Return the [x, y] coordinate for the center point of the cell that contains the specified text.  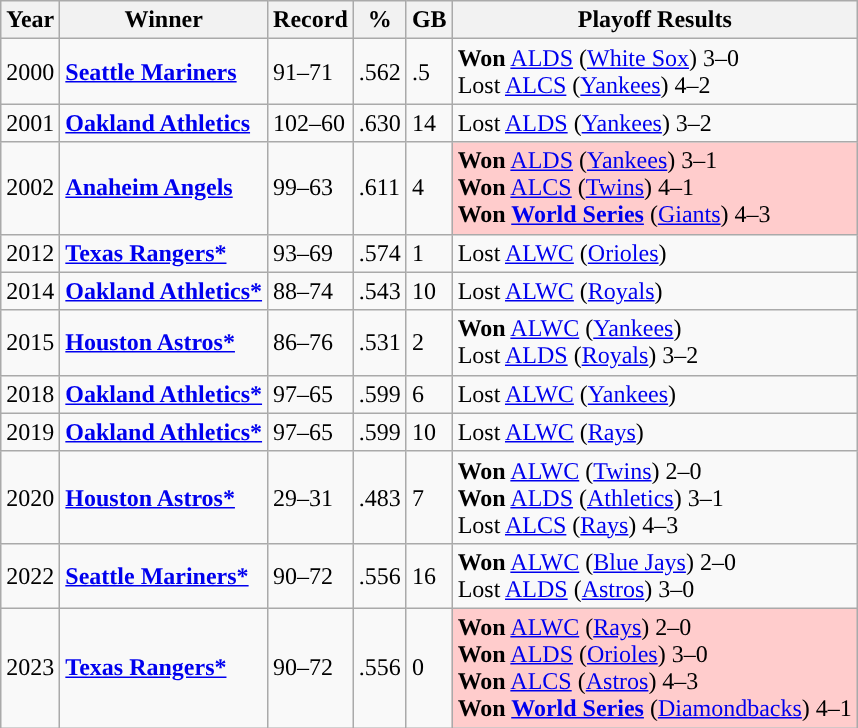
86–76 [311, 342]
2012 [30, 253]
.574 [380, 253]
2000 [30, 72]
.543 [380, 291]
2020 [30, 497]
Oakland Athletics [164, 123]
Lost ALWC (Yankees) [654, 394]
Won ALWC (Twins) 2–0Won ALDS (Athletics) 3–1Lost ALCS (Rays) 4–3 [654, 497]
.5 [429, 72]
Playoff Results [654, 20]
16 [429, 576]
.531 [380, 342]
Winner [164, 20]
102–60 [311, 123]
2002 [30, 188]
Lost ALWC (Orioles) [654, 253]
1 [429, 253]
0 [429, 668]
2001 [30, 123]
2 [429, 342]
Lost ALDS (Yankees) 3–2 [654, 123]
.562 [380, 72]
2015 [30, 342]
88–74 [311, 291]
29–31 [311, 497]
Seattle Mariners* [164, 576]
99–63 [311, 188]
Year [30, 20]
% [380, 20]
Won ALDS (Yankees) 3–1Won ALCS (Twins) 4–1Won World Series (Giants) 4–3 [654, 188]
2022 [30, 576]
93–69 [311, 253]
4 [429, 188]
2018 [30, 394]
2014 [30, 291]
91–71 [311, 72]
Won ALDS (White Sox) 3–0Lost ALCS (Yankees) 4–2 [654, 72]
Record [311, 20]
2023 [30, 668]
.611 [380, 188]
.630 [380, 123]
Lost ALWC (Royals) [654, 291]
Won ALWC (Blue Jays) 2–0Lost ALDS (Astros) 3–0 [654, 576]
7 [429, 497]
Won ALWC (Rays) 2–0Won ALDS (Orioles) 3–0Won ALCS (Astros) 4–3Won World Series (Diamondbacks) 4–1 [654, 668]
.483 [380, 497]
2019 [30, 432]
Anaheim Angels [164, 188]
6 [429, 394]
Seattle Mariners [164, 72]
14 [429, 123]
Lost ALWC (Rays) [654, 432]
Won ALWC (Yankees)Lost ALDS (Royals) 3–2 [654, 342]
GB [429, 20]
